Extract the (x, y) coordinate from the center of the cell holding the provided text.  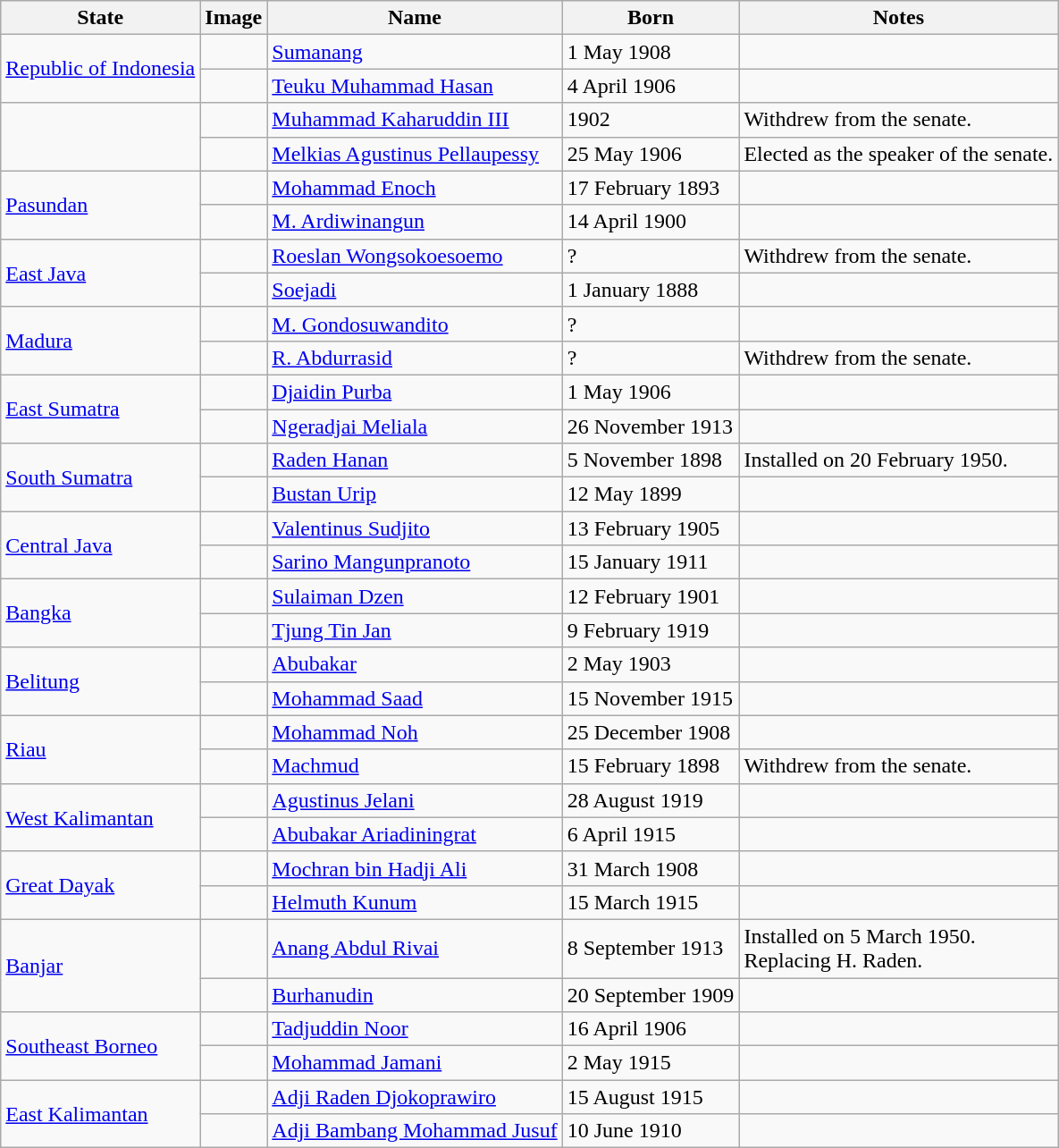
Abubakar Ariadiningrat (415, 834)
20 September 1909 (651, 995)
28 August 1919 (651, 800)
1 May 1908 (651, 52)
25 December 1908 (651, 732)
Sarino Mangunpranoto (415, 562)
Elected as the speaker of the senate. (899, 154)
1 May 1906 (651, 392)
Tadjuddin Noor (415, 1029)
R. Abdurrasid (415, 358)
15 November 1915 (651, 698)
East Sumatra (100, 409)
2 May 1903 (651, 664)
Valentinus Sudjito (415, 528)
Name (415, 18)
Image (234, 18)
Helmuth Kunum (415, 902)
State (100, 18)
Teuku Muhammad Hasan (415, 86)
Sulaiman Dzen (415, 596)
Mohammad Jamani (415, 1063)
Bustan Urip (415, 494)
Central Java (100, 545)
East Kalimantan (100, 1114)
Djaidin Purba (415, 392)
15 August 1915 (651, 1097)
Banjar (100, 966)
Mohammad Enoch (415, 188)
17 February 1893 (651, 188)
Anang Abdul Rivai (415, 948)
Adji Raden Djokoprawiro (415, 1097)
Mochran bin Hadji Ali (415, 868)
Mohammad Noh (415, 732)
Great Dayak (100, 885)
31 March 1908 (651, 868)
26 November 1913 (651, 426)
12 May 1899 (651, 494)
Bangka (100, 613)
1902 (651, 120)
25 May 1906 (651, 154)
Southeast Borneo (100, 1046)
South Sumatra (100, 477)
Riau (100, 749)
Machmud (415, 766)
15 March 1915 (651, 902)
Belitung (100, 681)
Burhanudin (415, 995)
12 February 1901 (651, 596)
M. Gondosuwandito (415, 324)
Roeslan Wongsokoesoemo (415, 256)
Notes (899, 18)
Adji Bambang Mohammad Jusuf (415, 1131)
6 April 1915 (651, 834)
Republic of Indonesia (100, 69)
Born (651, 18)
1 January 1888 (651, 290)
Ngeradjai Meliala (415, 426)
2 May 1915 (651, 1063)
13 February 1905 (651, 528)
14 April 1900 (651, 222)
M. Ardiwinangun (415, 222)
10 June 1910 (651, 1131)
Installed on 20 February 1950. (899, 460)
Melkias Agustinus Pellaupessy (415, 154)
West Kalimantan (100, 817)
Madura (100, 341)
8 September 1913 (651, 948)
4 April 1906 (651, 86)
16 April 1906 (651, 1029)
Muhammad Kaharuddin III (415, 120)
9 February 1919 (651, 630)
Abubakar (415, 664)
East Java (100, 273)
5 November 1898 (651, 460)
15 January 1911 (651, 562)
Installed on 5 March 1950.Replacing H. Raden. (899, 948)
Soejadi (415, 290)
Mohammad Saad (415, 698)
Sumanang (415, 52)
Tjung Tin Jan (415, 630)
Raden Hanan (415, 460)
15 February 1898 (651, 766)
Pasundan (100, 205)
Agustinus Jelani (415, 800)
